Output the (x, y) coordinate of the center of the cell containing the given text.  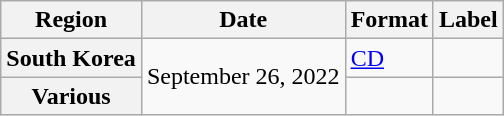
September 26, 2022 (243, 77)
Region (72, 20)
Date (243, 20)
Format (389, 20)
Various (72, 96)
South Korea (72, 58)
CD (389, 58)
Label (468, 20)
